Capture the cell that displays the provided text and extract its [X, Y] central coordinate. 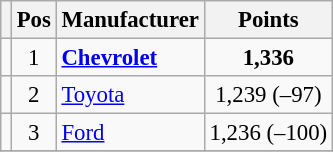
Toyota [130, 95]
Chevrolet [130, 58]
2 [34, 95]
Manufacturer [130, 20]
Points [268, 20]
1 [34, 58]
Pos [34, 20]
3 [34, 133]
1,236 (–100) [268, 133]
Ford [130, 133]
1,336 [268, 58]
1,239 (–97) [268, 95]
